Find where the given text appears and provide that cell's center as (X, Y) coordinate. 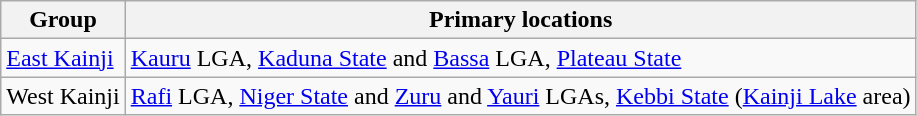
East Kainji (63, 58)
West Kainji (63, 96)
Rafi LGA, Niger State and Zuru and Yauri LGAs, Kebbi State (Kainji Lake area) (520, 96)
Group (63, 20)
Kauru LGA, Kaduna State and Bassa LGA, Plateau State (520, 58)
Primary locations (520, 20)
